Identify which cell holds the provided text, then report its [x, y] central coordinate. 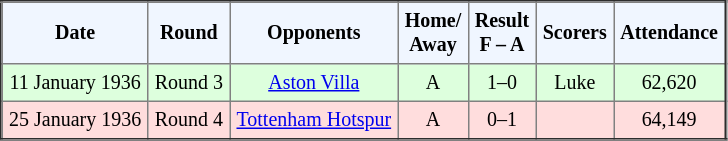
Aston Villa [314, 83]
Scorers [575, 33]
Tottenham Hotspur [314, 120]
Home/Away [433, 33]
Round 3 [189, 83]
1–0 [502, 83]
Round 4 [189, 120]
25 January 1936 [75, 120]
64,149 [670, 120]
Date [75, 33]
Round [189, 33]
Opponents [314, 33]
0–1 [502, 120]
Luke [575, 83]
ResultF – A [502, 33]
11 January 1936 [75, 83]
Attendance [670, 33]
62,620 [670, 83]
